For the text-containing cell, return its midpoint in (x, y) coordinate format. 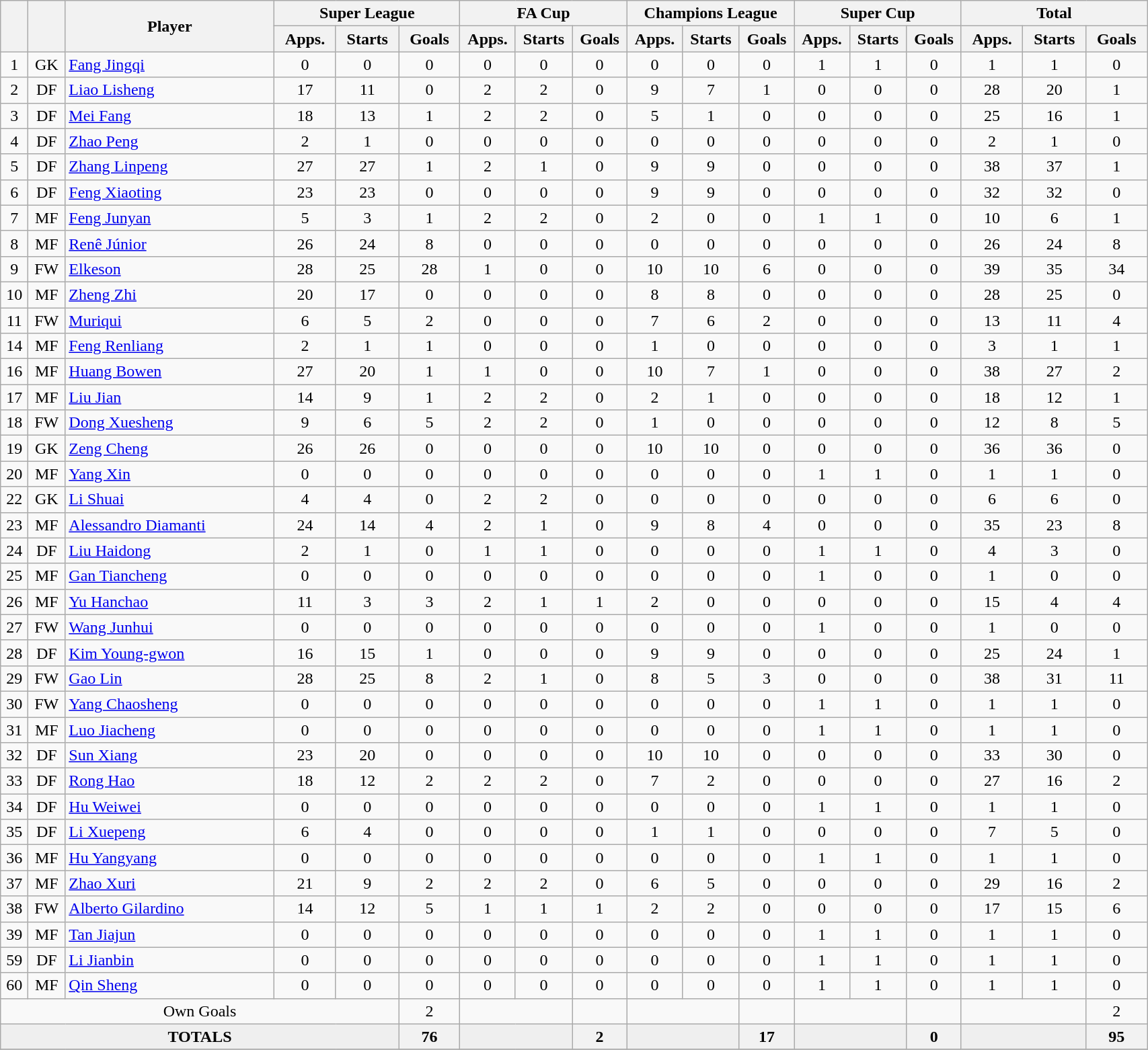
Alessandro Diamanti (169, 525)
Muriqui (169, 321)
76 (429, 1037)
Mei Fang (169, 116)
Super Cup (878, 13)
Gao Lin (169, 678)
Fang Jingqi (169, 65)
Super League (367, 13)
Dong Xuesheng (169, 423)
Yang Xin (169, 474)
Kim Young-gwon (169, 653)
Zeng Cheng (169, 448)
Gan Tiancheng (169, 576)
Qin Sheng (169, 985)
Liao Lisheng (169, 90)
Liu Haidong (169, 551)
Own Goals (200, 1011)
Yang Chaosheng (169, 704)
Li Xuepeng (169, 832)
TOTALS (200, 1037)
Feng Junyan (169, 218)
21 (305, 883)
Champions League (710, 13)
Sun Xiang (169, 756)
22 (15, 499)
Yu Hanchao (169, 602)
Zhang Linpeng (169, 167)
Feng Xiaoting (169, 192)
Elkeson (169, 269)
Total (1054, 13)
Zhao Xuri (169, 883)
95 (1116, 1037)
Huang Bowen (169, 372)
Luo Jiacheng (169, 729)
Li Shuai (169, 499)
Hu Yangyang (169, 858)
19 (15, 448)
Liu Jian (169, 397)
Zhao Peng (169, 141)
FA Cup (543, 13)
60 (15, 985)
Renê Júnior (169, 243)
Player (169, 26)
Hu Weiwei (169, 807)
Wang Junhui (169, 627)
Li Jianbin (169, 960)
Feng Renliang (169, 346)
Tan Jiajun (169, 934)
Rong Hao (169, 781)
Alberto Gilardino (169, 909)
Zheng Zhi (169, 294)
59 (15, 960)
